For the text-containing cell, return its midpoint in (x, y) coordinate format. 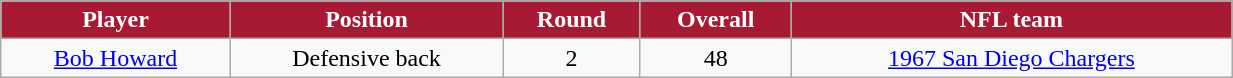
2 (572, 58)
48 (716, 58)
Round (572, 20)
Defensive back (366, 58)
NFL team (1012, 20)
Position (366, 20)
Overall (716, 20)
Bob Howard (116, 58)
Player (116, 20)
1967 San Diego Chargers (1012, 58)
